Detect which cell encompasses the target text, then output its (X, Y) center coordinate. 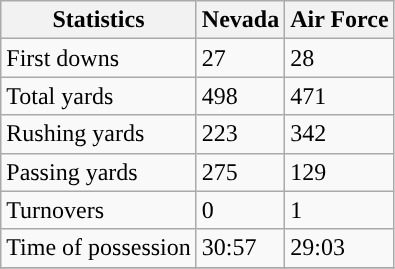
28 (340, 58)
471 (340, 96)
27 (240, 58)
Passing yards (99, 172)
Rushing yards (99, 134)
Statistics (99, 20)
29:03 (340, 248)
Time of possession (99, 248)
0 (240, 210)
Total yards (99, 96)
30:57 (240, 248)
342 (340, 134)
223 (240, 134)
Air Force (340, 20)
Nevada (240, 20)
Turnovers (99, 210)
275 (240, 172)
129 (340, 172)
498 (240, 96)
First downs (99, 58)
1 (340, 210)
